Extract the [X, Y] coordinate from the center of the cell holding the provided text.  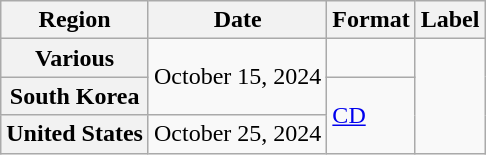
Format [371, 20]
Label [450, 20]
South Korea [75, 96]
Various [75, 58]
October 15, 2024 [237, 77]
Date [237, 20]
United States [75, 134]
CD [371, 115]
Region [75, 20]
October 25, 2024 [237, 134]
